Find where the given text appears and provide that cell's center as (x, y) coordinate. 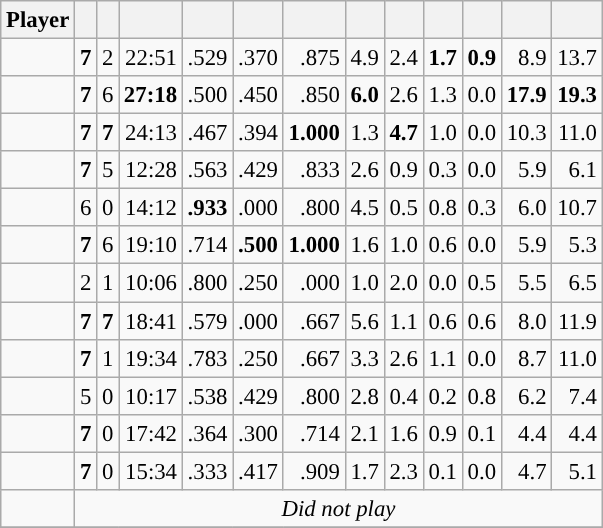
19.3 (577, 95)
8.0 (526, 321)
0.4 (404, 396)
.850 (314, 95)
.563 (207, 170)
.370 (258, 58)
.300 (258, 433)
.909 (314, 471)
13.7 (577, 58)
.467 (207, 133)
10:17 (151, 396)
5.5 (526, 283)
.875 (314, 58)
4.9 (364, 58)
2.3 (404, 471)
0.2 (442, 396)
.394 (258, 133)
4.5 (364, 208)
10.7 (577, 208)
17.9 (526, 95)
.450 (258, 95)
.333 (207, 471)
22:51 (151, 58)
Player (38, 20)
2.8 (364, 396)
15:34 (151, 471)
3.3 (364, 358)
5.1 (577, 471)
.417 (258, 471)
.933 (207, 208)
27:18 (151, 95)
6.2 (526, 396)
Did not play (339, 509)
2.0 (404, 283)
18:41 (151, 321)
5.3 (577, 245)
8.7 (526, 358)
.364 (207, 433)
.833 (314, 170)
5.6 (364, 321)
2.1 (364, 433)
10:06 (151, 283)
19:10 (151, 245)
2.4 (404, 58)
11.9 (577, 321)
.538 (207, 396)
.529 (207, 58)
.579 (207, 321)
24:13 (151, 133)
6.5 (577, 283)
19:34 (151, 358)
17:42 (151, 433)
12:28 (151, 170)
10.3 (526, 133)
7.4 (577, 396)
14:12 (151, 208)
.783 (207, 358)
6.1 (577, 170)
8.9 (526, 58)
